For the text-containing cell, return its midpoint in (x, y) coordinate format. 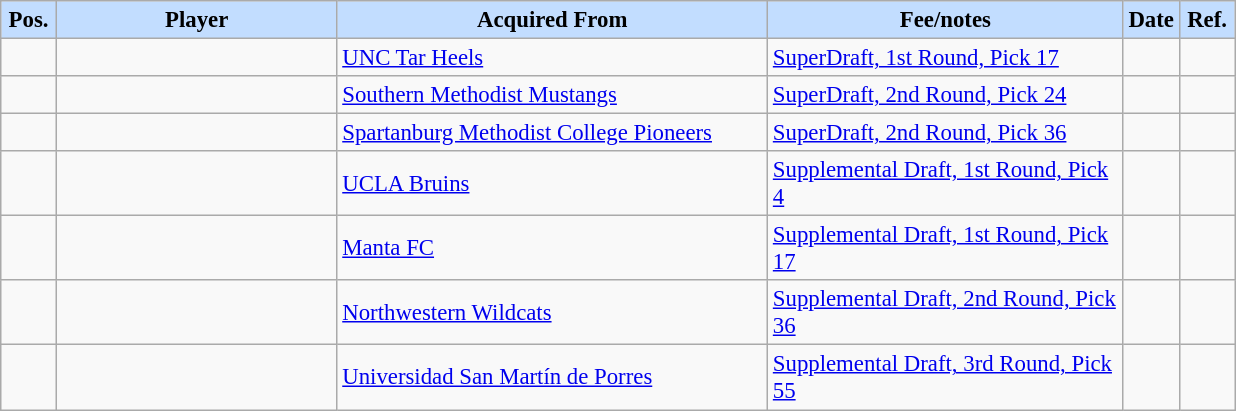
Northwestern Wildcats (552, 312)
Supplemental Draft, 2nd Round, Pick 36 (946, 312)
UNC Tar Heels (552, 58)
SuperDraft, 2nd Round, Pick 36 (946, 133)
Southern Methodist Mustangs (552, 95)
SuperDraft, 2nd Round, Pick 24 (946, 95)
Fee/notes (946, 20)
Supplemental Draft, 3rd Round, Pick 55 (946, 378)
Ref. (1207, 20)
Spartanburg Methodist College Pioneers (552, 133)
Acquired From (552, 20)
Date (1151, 20)
Universidad San Martín de Porres (552, 378)
Supplemental Draft, 1st Round, Pick 17 (946, 248)
SuperDraft, 1st Round, Pick 17 (946, 58)
Pos. (29, 20)
Manta FC (552, 248)
UCLA Bruins (552, 184)
Player (196, 20)
Supplemental Draft, 1st Round, Pick 4 (946, 184)
